Provide the (X, Y) coordinate of the cell's center where the given text is located.  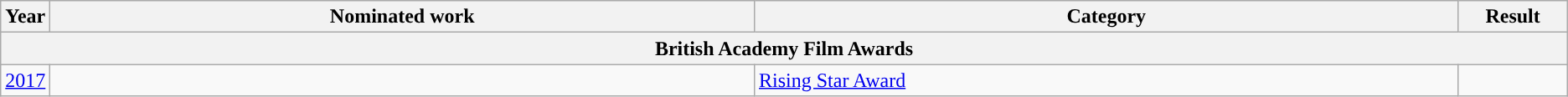
Category (1106, 17)
2017 (25, 80)
Year (25, 17)
Nominated work (402, 17)
Rising Star Award (1106, 80)
Result (1513, 17)
British Academy Film Awards (784, 48)
